Scan for the cell matching the given text and deliver its [X, Y] coordinate at center. 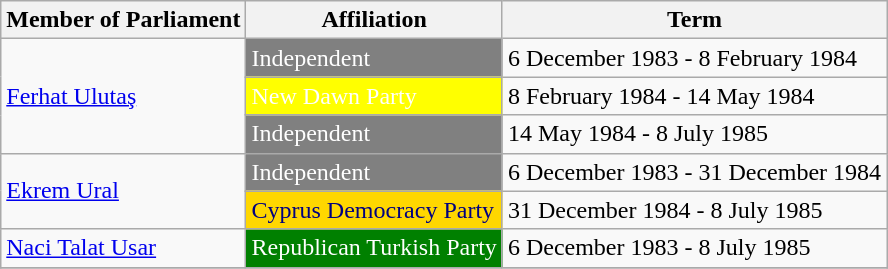
14 May 1984 - 8 July 1985 [694, 134]
31 December 1984 - 8 July 1985 [694, 210]
Term [694, 20]
8 February 1984 - 14 May 1984 [694, 96]
Cyprus Democracy Party [374, 210]
New Dawn Party [374, 96]
Ferhat Ulutaş [124, 96]
6 December 1983 - 8 February 1984 [694, 58]
6 December 1983 - 8 July 1985 [694, 248]
Affiliation [374, 20]
6 December 1983 - 31 December 1984 [694, 172]
Ekrem Ural [124, 191]
Member of Parliament [124, 20]
Naci Talat Usar [124, 248]
Republican Turkish Party [374, 248]
